Detect which cell encompasses the target text, then output its [x, y] center coordinate. 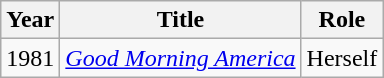
1981 [30, 58]
Role [342, 20]
Herself [342, 58]
Year [30, 20]
Good Morning America [180, 58]
Title [180, 20]
